Find where the given text appears and provide that cell's center as [x, y] coordinate. 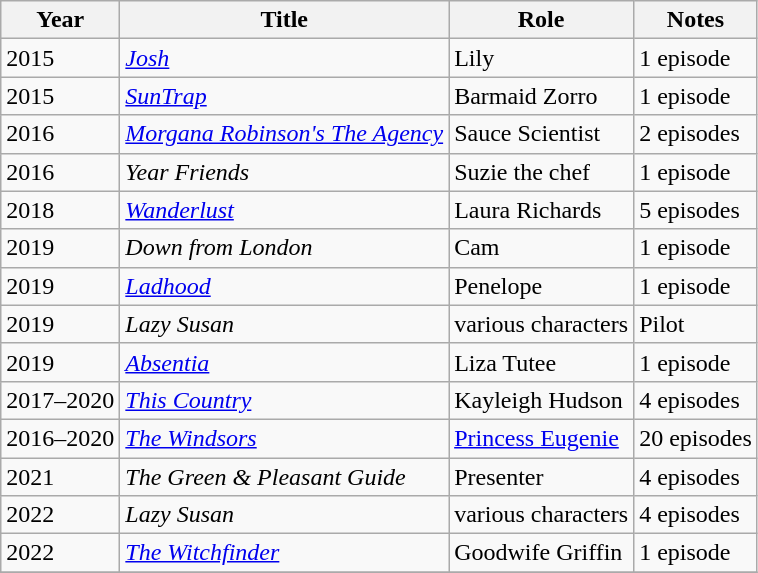
Princess Eugenie [542, 438]
Josh [284, 58]
Year [60, 20]
20 episodes [696, 438]
Down from London [284, 248]
Cam [542, 248]
Year Friends [284, 172]
Pilot [696, 324]
2017–2020 [60, 400]
Title [284, 20]
The Witchfinder [284, 553]
Suzie the chef [542, 172]
2 episodes [696, 134]
The Windsors [284, 438]
Notes [696, 20]
Lily [542, 58]
Laura Richards [542, 210]
2021 [60, 477]
Role [542, 20]
2016–2020 [60, 438]
2018 [60, 210]
Goodwife Griffin [542, 553]
This Country [284, 400]
SunTrap [284, 96]
Penelope [542, 286]
Wanderlust [284, 210]
Liza Tutee [542, 362]
Barmaid Zorro [542, 96]
The Green & Pleasant Guide [284, 477]
Kayleigh Hudson [542, 400]
Presenter [542, 477]
Morgana Robinson's The Agency [284, 134]
Ladhood [284, 286]
5 episodes [696, 210]
Sauce Scientist [542, 134]
Absentia [284, 362]
